For the text-containing cell, return its midpoint in (x, y) coordinate format. 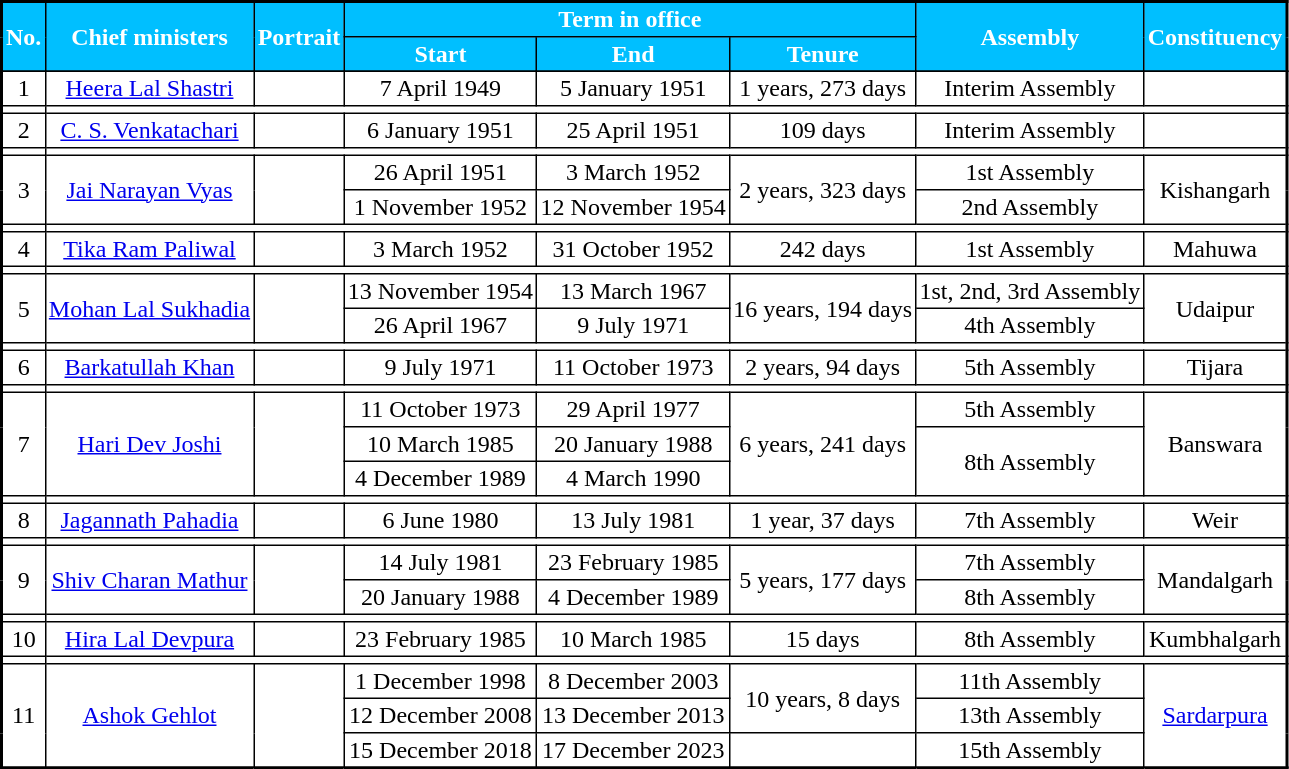
13 November 1954 (440, 291)
Hira Lal Devpura (150, 639)
5 January 1951 (634, 88)
17 December 2023 (634, 750)
2nd Assembly (1030, 207)
Udaipur (1216, 308)
Mohan Lal Sukhadia (150, 308)
13 March 1967 (634, 291)
1 years, 273 days (823, 88)
25 April 1951 (634, 130)
16 years, 194 days (823, 308)
Mandalgarh (1216, 580)
Weir (1216, 520)
6 (24, 367)
Kumbhalgarh (1216, 639)
26 April 1951 (440, 172)
Barkatullah Khan (150, 367)
15th Assembly (1030, 750)
4 March 1990 (634, 478)
12 December 2008 (440, 715)
Constituency (1216, 37)
14 July 1981 (440, 562)
Chief ministers (150, 37)
6 years, 241 days (823, 444)
Start (440, 54)
C. S. Venkatachari (150, 130)
Term in office (630, 20)
1 (24, 88)
Kishangarh (1216, 190)
13th Assembly (1030, 715)
6 January 1951 (440, 130)
5 (24, 308)
15 December 2018 (440, 750)
2 (24, 130)
1st, 2nd, 3rd Assembly (1030, 291)
26 April 1967 (440, 325)
End (634, 54)
Tijara (1216, 367)
9 (24, 580)
1 year, 37 days (823, 520)
11 (24, 716)
6 June 1980 (440, 520)
109 days (823, 130)
No. (24, 37)
Portrait (299, 37)
Tenure (823, 54)
13 December 2013 (634, 715)
Ashok Gehlot (150, 716)
Hari Dev Joshi (150, 444)
8 (24, 520)
Banswara (1216, 444)
29 April 1977 (634, 409)
Sardarpura (1216, 716)
4th Assembly (1030, 325)
12 November 1954 (634, 207)
8 December 2003 (634, 681)
4 (24, 249)
13 July 1981 (634, 520)
Mahuwa (1216, 249)
1 December 1998 (440, 681)
242 days (823, 249)
Assembly (1030, 37)
2 years, 323 days (823, 190)
Tika Ram Paliwal (150, 249)
7 April 1949 (440, 88)
10 years, 8 days (823, 698)
15 days (823, 639)
1 November 1952 (440, 207)
Jai Narayan Vyas (150, 190)
3 (24, 190)
10 (24, 639)
5 years, 177 days (823, 580)
Shiv Charan Mathur (150, 580)
2 years, 94 days (823, 367)
Heera Lal Shastri (150, 88)
11th Assembly (1030, 681)
Jagannath Pahadia (150, 520)
7 (24, 444)
31 October 1952 (634, 249)
